Pinpoint the cell where the given text exists, returning its (x, y) midpoint coordinate. 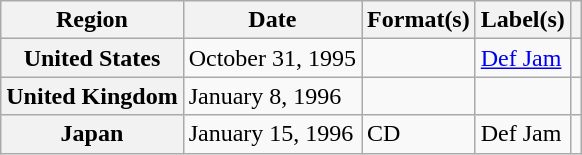
Japan (92, 134)
Label(s) (522, 20)
United Kingdom (92, 96)
October 31, 1995 (272, 58)
January 8, 1996 (272, 96)
United States (92, 58)
CD (419, 134)
Region (92, 20)
Date (272, 20)
January 15, 1996 (272, 134)
Format(s) (419, 20)
